Determine the (x, y) coordinate at the center of the cell enclosing the given text.  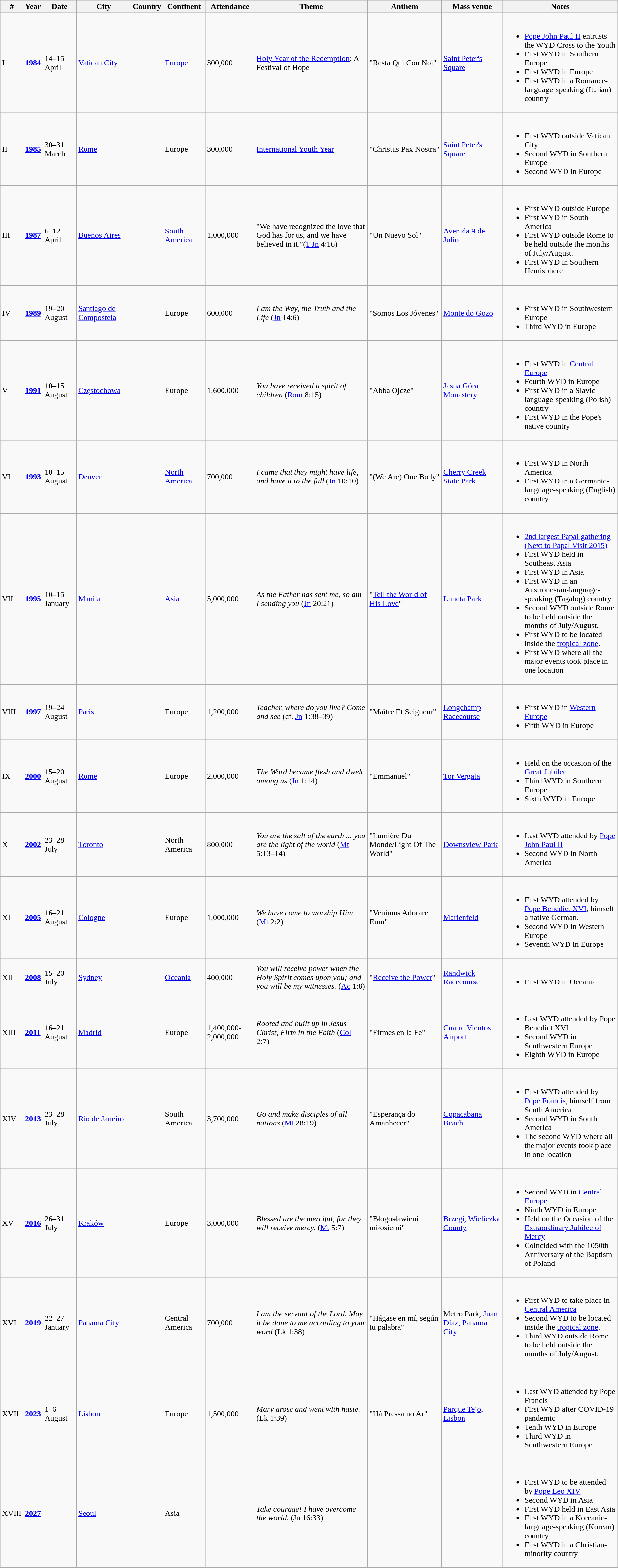
Mass venue (472, 7)
"Venimus Adorare Eum" (405, 917)
15–20 August (60, 776)
Anthem (405, 7)
3,700,000 (230, 1119)
Notes (560, 7)
Panama City (104, 1323)
"Abba Ojcze" (405, 390)
Sydney (104, 977)
"Hágase en mí, según tu palabra" (405, 1323)
14–15 April (60, 63)
City (104, 7)
2016 (33, 1223)
Cologne (104, 917)
IV (12, 313)
Kraków (104, 1223)
Country (147, 7)
Brzegi, Wieliczka County (472, 1223)
Oceania (184, 977)
Go and make disciples of all nations (Mt 28:19) (311, 1119)
Copacabana Beach (472, 1119)
Last WYD attended by Pope Benedict XVISecond WYD in Southwestern EuropeEighth WYD in Europe (560, 1032)
Tor Vergata (472, 776)
First WYD outside Vatican CitySecond WYD in Southern EuropeSecond WYD in Europe (560, 149)
"We have recognized the love that God has for us, and we have believed in it."(1 Jn 4:16) (311, 235)
Date (60, 7)
2008 (33, 977)
800,000 (230, 844)
First WYD in Central EuropeFourth WYD in EuropeFirst WYD in a Slavic-language-speaking (Polish) countryFirst WYD in the Pope's native country (560, 390)
You are the salt of the earth ... you are the light of the world (Mt 5:13–14) (311, 844)
30–31 March (60, 149)
XVII (12, 1413)
Marienfeld (472, 917)
Metro Park, Juan Díaz, Panama City (472, 1323)
# (12, 7)
Continent (184, 7)
XIV (12, 1119)
III (12, 235)
Cuatro Vientos Airport (472, 1032)
22–27 January (60, 1323)
XII (12, 977)
400,000 (230, 977)
XI (12, 917)
Held on the occasion of the Great JubileeThird WYD in Southern EuropeSixth WYD in Europe (560, 776)
I (12, 63)
IX (12, 776)
I came that they might have life, and have it to the full (Jn 10:10) (311, 477)
We have come to worship Him (Mt 2:2) (311, 917)
2011 (33, 1032)
15–20 July (60, 977)
"Receive the Power" (405, 977)
1,600,000 (230, 390)
1997 (33, 712)
1993 (33, 477)
3,000,000 (230, 1223)
You will receive power when the Holy Spirit comes upon you; and you will be my witnesses. (Ac 1:8) (311, 977)
First WYD in Western EuropeFifth WYD in Europe (560, 712)
Lisbon (104, 1413)
2005 (33, 917)
"Esperança do Amanhecer" (405, 1119)
Monte do Gozo (472, 313)
Częstochowa (104, 390)
First WYD in Southwestern EuropeThird WYD in Europe (560, 313)
Year (33, 7)
2013 (33, 1119)
X (12, 844)
"Emmanuel" (405, 776)
"Tell the World of His Love" (405, 599)
Jasna Góra Monastery (472, 390)
Randwick Racecourse (472, 977)
"Christus Pax Nostra" (405, 149)
19–20 August (60, 313)
Downsview Park (472, 844)
II (12, 149)
Seoul (104, 1513)
600,000 (230, 313)
Buenos Aires (104, 235)
"Somos Los Jóvenes" (405, 313)
"Un Nuevo Sol" (405, 235)
Last WYD attended by Pope FrancisFirst WYD after COVID-19 pandemicTenth WYD in EuropeThird WYD in Southwestern Europe (560, 1413)
Central America (184, 1323)
1991 (33, 390)
"Maître Et Seigneur" (405, 712)
First WYD in North AmericaFirst WYD in a Germanic-language-speaking (English) country (560, 477)
Blessed are the merciful, for they will receive mercy. (Mt 5:7) (311, 1223)
1985 (33, 149)
1987 (33, 235)
2002 (33, 844)
Theme (311, 7)
Rio de Janeiro (104, 1119)
VIII (12, 712)
19–24 August (60, 712)
I am the Way, the Truth and the Life (Jn 14:6) (311, 313)
1995 (33, 599)
Holy Year of the Redemption: A Festival of Hope (311, 63)
Toronto (104, 844)
As the Father has sent me, so am I sending you (Jn 20:21) (311, 599)
"Resta Qui Con Noi" (405, 63)
Take courage! I have overcome the world. (Jn 16:33) (311, 1513)
2019 (33, 1323)
Santiago de Compostela (104, 313)
"(We Are) One Body" (405, 477)
Manila (104, 599)
2023 (33, 1413)
2000 (33, 776)
Parque Tejo, Lisbon (472, 1413)
You have received a spirit of children (Rom 8:15) (311, 390)
The Word became flesh and dwelt among us (Jn 1:14) (311, 776)
First WYD in Oceania (560, 977)
"Lumière Du Monde/Light Of The World" (405, 844)
XVI (12, 1323)
Madrid (104, 1032)
1–6 August (60, 1413)
"Há Pressa no Ar" (405, 1413)
Luneta Park (472, 599)
XV (12, 1223)
First WYD attended by Pope Benedict XVI, himself a native German.Second WYD in Western EuropeSeventh WYD in Europe (560, 917)
I am the servant of the Lord. May it be done to me according to your word (Lk 1:38) (311, 1323)
1,200,000 (230, 712)
5,000,000 (230, 599)
10–15 January (60, 599)
International Youth Year (311, 149)
Denver (104, 477)
VI (12, 477)
Teacher, where do you live? Come and see (cf. Jn 1:38–39) (311, 712)
V (12, 390)
Vatican City (104, 63)
Cherry Creek State Park (472, 477)
Attendance (230, 7)
Rooted and built up in Jesus Christ, Firm in the Faith (Col 2:7) (311, 1032)
Paris (104, 712)
1,500,000 (230, 1413)
Mary arose and went with haste. (Lk 1:39) (311, 1413)
1984 (33, 63)
26–31 July (60, 1223)
1989 (33, 313)
1,400,000- 2,000,000 (230, 1032)
Last WYD attended by Pope John Paul IISecond WYD in North America (560, 844)
XIII (12, 1032)
2,000,000 (230, 776)
2027 (33, 1513)
Avenida 9 de Julio (472, 235)
"Błogosławieni miłosierni" (405, 1223)
Longchamp Racecourse (472, 712)
"Firmes en la Fe" (405, 1032)
6–12 April (60, 235)
XVIII (12, 1513)
VII (12, 599)
